Return the [x, y] coordinate for the center point of the cell that contains the specified text.  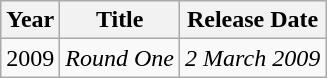
2009 [30, 58]
Title [120, 20]
Year [30, 20]
2 March 2009 [253, 58]
Round One [120, 58]
Release Date [253, 20]
